Provide the (x, y) coordinate of the cell's center where the given text is located.  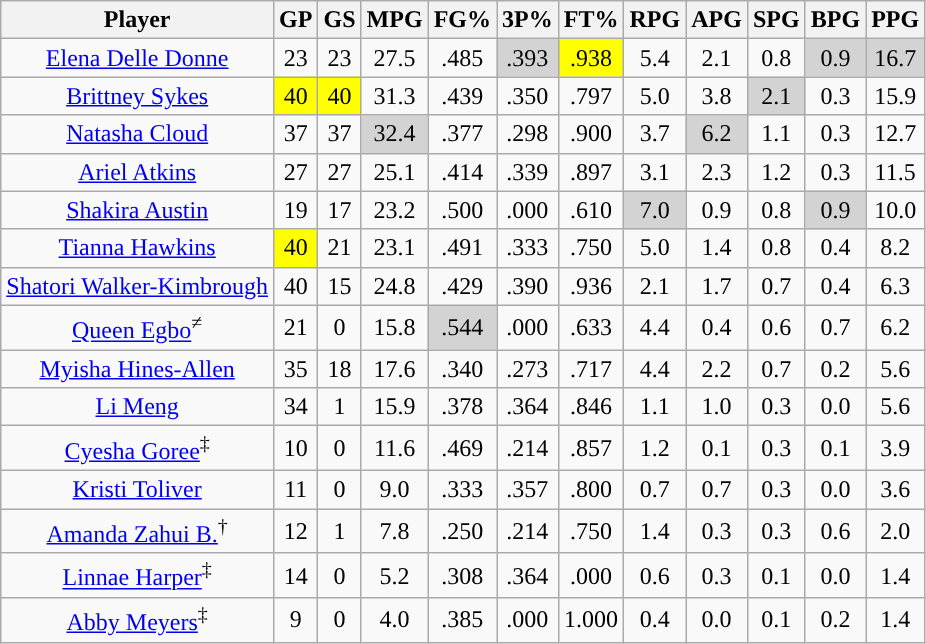
.900 (591, 134)
.469 (462, 448)
7.0 (655, 210)
BPG (835, 20)
.936 (591, 286)
8.2 (896, 248)
18 (340, 369)
.857 (591, 448)
23.1 (394, 248)
19 (296, 210)
Linnae Harper‡ (138, 576)
.429 (462, 286)
Li Meng (138, 407)
GS (340, 20)
35 (296, 369)
.393 (527, 58)
.250 (462, 532)
FT% (591, 20)
GP (296, 20)
.357 (527, 489)
MPG (394, 20)
9 (296, 620)
.633 (591, 328)
.500 (462, 210)
11.6 (394, 448)
Shakira Austin (138, 210)
2.3 (717, 172)
.610 (591, 210)
Abby Meyers‡ (138, 620)
APG (717, 20)
Natasha Cloud (138, 134)
2.2 (717, 369)
Queen Egbo≠ (138, 328)
Kristi Toliver (138, 489)
Amanda Zahui B.† (138, 532)
.378 (462, 407)
4.0 (394, 620)
.717 (591, 369)
1.000 (591, 620)
3.8 (717, 96)
1.7 (717, 286)
.308 (462, 576)
5.2 (394, 576)
.377 (462, 134)
Elena Delle Donne (138, 58)
.339 (527, 172)
3.9 (896, 448)
10 (296, 448)
1.0 (717, 407)
3P% (527, 20)
3.1 (655, 172)
9.0 (394, 489)
7.8 (394, 532)
.491 (462, 248)
11 (296, 489)
3.6 (896, 489)
17 (340, 210)
.897 (591, 172)
6.3 (896, 286)
PPG (896, 20)
.390 (527, 286)
5.4 (655, 58)
SPG (776, 20)
.340 (462, 369)
RPG (655, 20)
.350 (527, 96)
31.3 (394, 96)
.846 (591, 407)
.298 (527, 134)
.800 (591, 489)
24.8 (394, 286)
Cyesha Goree‡ (138, 448)
.485 (462, 58)
Ariel Atkins (138, 172)
.414 (462, 172)
17.6 (394, 369)
11.5 (896, 172)
34 (296, 407)
14 (296, 576)
.439 (462, 96)
16.7 (896, 58)
3.7 (655, 134)
2.0 (896, 532)
10.0 (896, 210)
25.1 (394, 172)
.797 (591, 96)
FG% (462, 20)
27.5 (394, 58)
23.2 (394, 210)
Player (138, 20)
32.4 (394, 134)
.544 (462, 328)
Myisha Hines-Allen (138, 369)
Tianna Hawkins (138, 248)
.273 (527, 369)
.385 (462, 620)
12.7 (896, 134)
.938 (591, 58)
Brittney Sykes (138, 96)
12 (296, 532)
15.8 (394, 328)
15 (340, 286)
Shatori Walker-Kimbrough (138, 286)
